Provide the [x, y] coordinate of the cell's center where the given text is located.  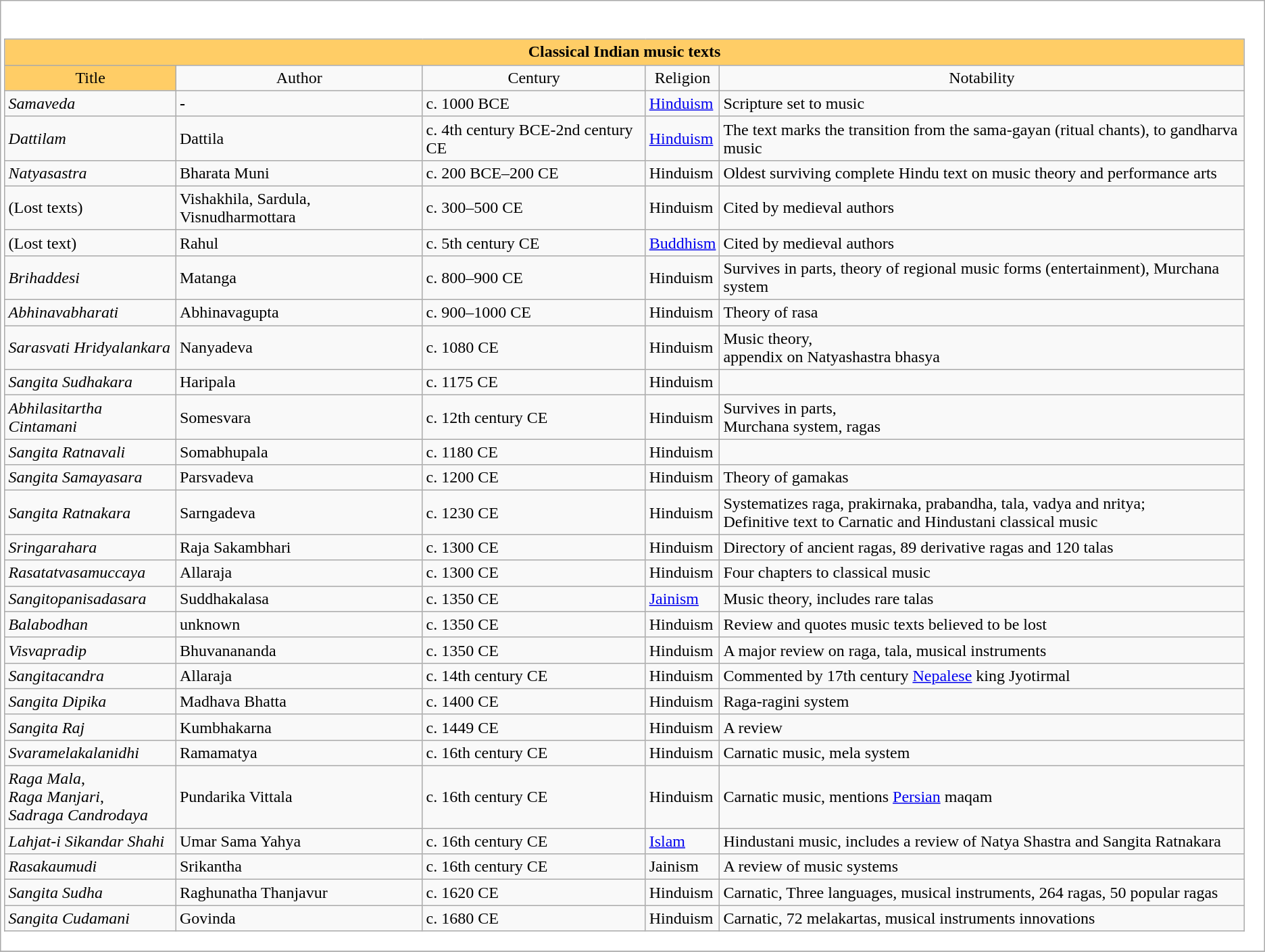
Raga-ragini system [982, 701]
Sangita Cudamani [91, 918]
Somesvara [299, 418]
Four chapters to classical music [982, 573]
A review of music systems [982, 867]
Author [299, 78]
Abhinavagupta [299, 313]
Classical Indian music texts [624, 52]
Suddhakalasa [299, 599]
c. 1449 CE [534, 727]
c. 14th century CE [534, 676]
Somabhupala [299, 452]
Music theory,appendix on Natyashastra bhasya [982, 347]
Matanga [299, 277]
Samaveda [91, 103]
c. 900–1000 CE [534, 313]
Kumbhakarna [299, 727]
Survives in parts,Murchana system, ragas [982, 418]
Commented by 17th century Nepalese king Jyotirmal [982, 676]
c. 1180 CE [534, 452]
Sarngadeva [299, 512]
c. 1620 CE [534, 893]
Svaramelakalanidhi [91, 753]
c. 200 BCE–200 CE [534, 173]
Rasakaumudi [91, 867]
Dattilam [91, 138]
A major review on raga, tala, musical instruments [982, 650]
Sarasvati Hridyalankara [91, 347]
Sangita Samayasara [91, 478]
Religion [683, 78]
(Lost text) [91, 243]
Ramamatya [299, 753]
Directory of ancient ragas, 89 derivative ragas and 120 talas [982, 547]
Rahul [299, 243]
Brihaddesi [91, 277]
Visvapradip [91, 650]
c. 1230 CE [534, 512]
Dattila [299, 138]
Islam [683, 841]
Vishakhila, Sardula, Visnudharmottara [299, 208]
Haripala [299, 382]
Carnatic music, mela system [982, 753]
Carnatic, 72 melakartas, musical instruments innovations [982, 918]
Sangita Sudha [91, 893]
Umar Sama Yahya [299, 841]
c. 12th century CE [534, 418]
Lahjat-i Sikandar Shahi [91, 841]
Balabodhan [91, 624]
c. 1000 BCE [534, 103]
Bhuvanananda [299, 650]
Raja Sakambhari [299, 547]
c. 1680 CE [534, 918]
c. 1400 CE [534, 701]
Sangitacandra [91, 676]
Srikantha [299, 867]
Survives in parts, theory of regional music forms (entertainment), Murchana system [982, 277]
Hindustani music, includes a review of Natya Shastra and Sangita Ratnakara [982, 841]
Abhinavabharati [91, 313]
A review [982, 727]
Raghunatha Thanjavur [299, 893]
Title [91, 78]
Natyasastra [91, 173]
c. 300–500 CE [534, 208]
c. 1175 CE [534, 382]
c. 1200 CE [534, 478]
c. 1080 CE [534, 347]
Systematizes raga, prakirnaka, prabandha, tala, vadya and nritya;Definitive text to Carnatic and Hindustani classical music [982, 512]
Sangita Ratnavali [91, 452]
Sangitopanisadasara [91, 599]
Century [534, 78]
(Lost texts) [91, 208]
Pundarika Vittala [299, 797]
Sangita Ratnakara [91, 512]
Music theory, includes rare talas [982, 599]
c. 5th century CE [534, 243]
Sangita Dipika [91, 701]
The text marks the transition from the sama-gayan (ritual chants), to gandharva music [982, 138]
Abhilasitartha Cintamani [91, 418]
Theory of gamakas [982, 478]
- [299, 103]
Nanyadeva [299, 347]
Sringarahara [91, 547]
Govinda [299, 918]
Parsvadeva [299, 478]
Theory of rasa [982, 313]
c. 800–900 CE [534, 277]
Sangita Sudhakara [91, 382]
Scripture set to music [982, 103]
Sangita Raj [91, 727]
Carnatic music, mentions Persian maqam [982, 797]
Buddhism [683, 243]
Bharata Muni [299, 173]
Oldest surviving complete Hindu text on music theory and performance arts [982, 173]
Notability [982, 78]
Carnatic, Three languages, musical instruments, 264 ragas, 50 popular ragas [982, 893]
c. 4th century BCE-2nd century CE [534, 138]
Raga Mala,Raga Manjari,Sadraga Candrodaya [91, 797]
Review and quotes music texts believed to be lost [982, 624]
Rasatatvasamuccaya [91, 573]
Madhava Bhatta [299, 701]
unknown [299, 624]
